Identify which cell holds the provided text, then report its [x, y] central coordinate. 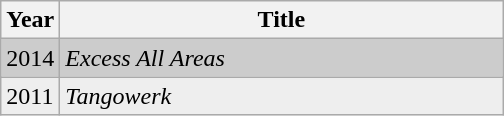
2011 [30, 96]
Tangowerk [282, 96]
Excess All Areas [282, 58]
Year [30, 20]
Title [282, 20]
2014 [30, 58]
